From the cell containing the given text, extract its center point as [X, Y] coordinate. 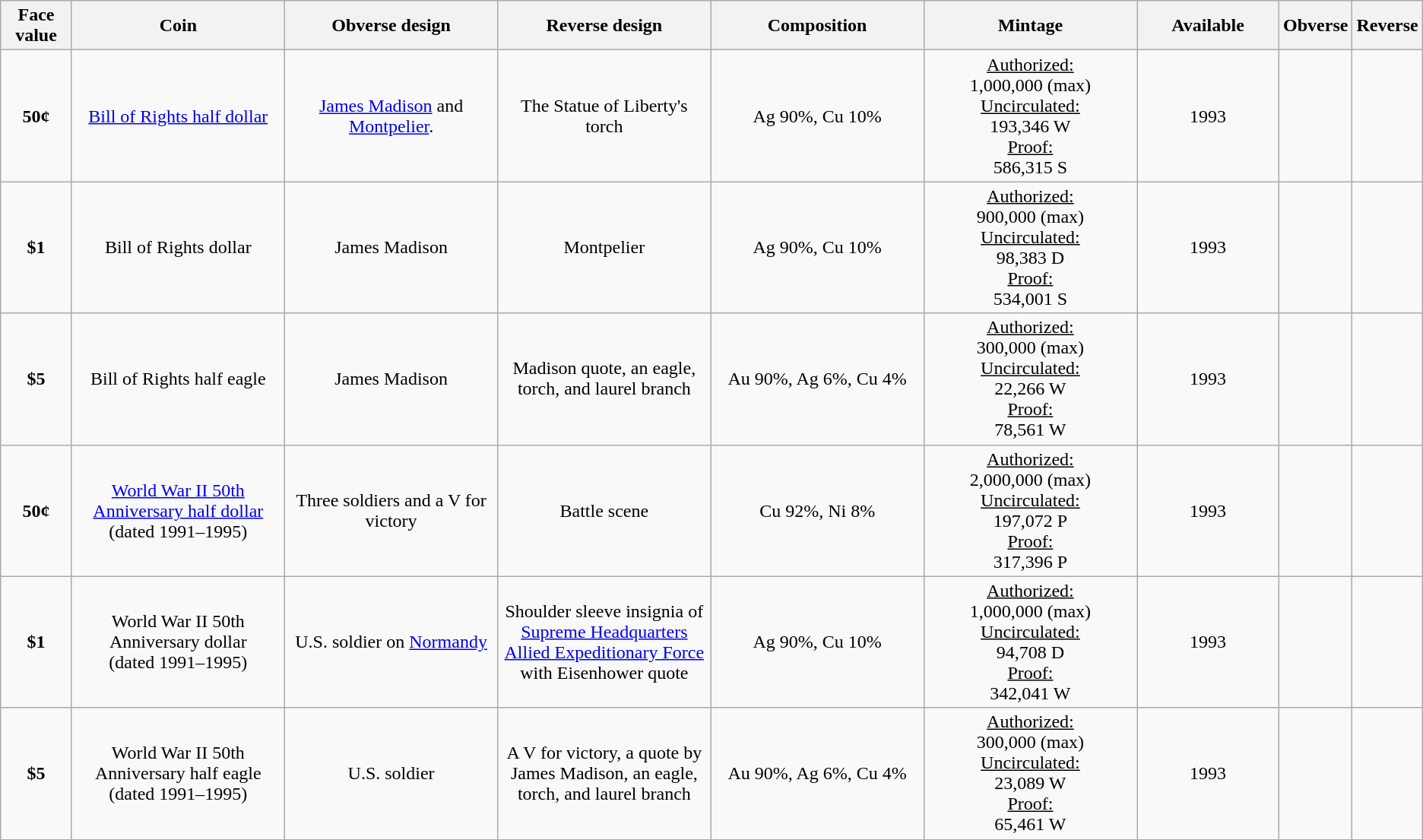
Authorized:1,000,000 (max)Uncirculated:193,346 WProof:586,315 S [1030, 116]
Bill of Rights half eagle [178, 379]
Coin [178, 26]
Reverse design [604, 26]
Battle scene [604, 511]
World War II 50th Anniversary dollar(dated 1991–1995) [178, 642]
Authorized:900,000 (max)Uncirculated:98,383 DProof:534,001 S [1030, 248]
A V for victory, a quote by James Madison, an eagle, torch, and laurel branch [604, 774]
Obverse design [391, 26]
Authorized:1,000,000 (max)Uncirculated:94,708 DProof:342,041 W [1030, 642]
Obverse [1316, 26]
James Madison and Montpelier. [391, 116]
Cu 92%, Ni 8% [817, 511]
Bill of Rights half dollar [178, 116]
Authorized:300,000 (max)Uncirculated:23,089 WProof:65,461 W [1030, 774]
Montpelier [604, 248]
Authorized:2,000,000 (max)Uncirculated:197,072 PProof:317,396 P [1030, 511]
Mintage [1030, 26]
Face value [36, 26]
Composition [817, 26]
U.S. soldier [391, 774]
Reverse [1387, 26]
The Statue of Liberty's torch [604, 116]
Authorized:300,000 (max)Uncirculated:22,266 WProof:78,561 W [1030, 379]
Madison quote, an eagle, torch, and laurel branch [604, 379]
World War II 50th Anniversary half eagle(dated 1991–1995) [178, 774]
World War II 50th Anniversary half dollar(dated 1991–1995) [178, 511]
Shoulder sleeve insignia of Supreme Headquarters Allied Expeditionary Force with Eisenhower quote [604, 642]
Three soldiers and a V for victory [391, 511]
U.S. soldier on Normandy [391, 642]
Bill of Rights dollar [178, 248]
Available [1209, 26]
